Return (x, y) of the center of cell containing provided text 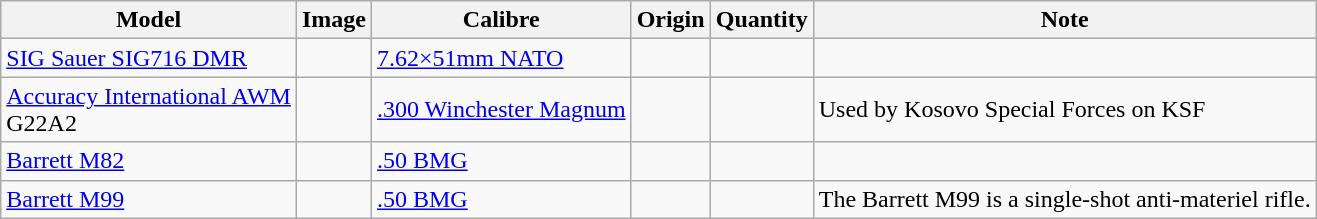
Image (334, 20)
Model (149, 20)
Accuracy International AWMG22A2 (149, 110)
Used by Kosovo Special Forces on KSF (1064, 110)
Note (1064, 20)
.300 Winchester Magnum (501, 110)
Calibre (501, 20)
The Barrett M99 is a single-shot anti-materiel rifle. (1064, 199)
7.62×51mm NATO (501, 58)
Origin (670, 20)
SIG Sauer SIG716 DMR (149, 58)
Barrett M82 (149, 161)
Barrett M99 (149, 199)
Quantity (762, 20)
